Search for the cell housing the specified text and yield its (X, Y) center coordinate. 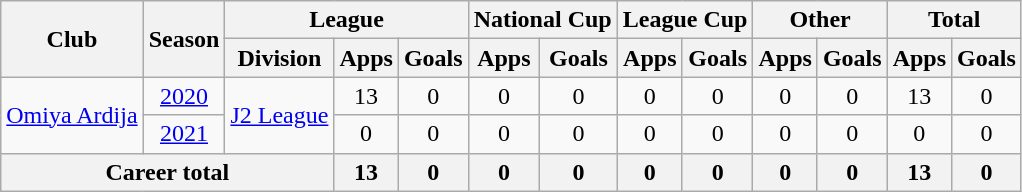
J2 League (280, 115)
2021 (184, 134)
Career total (168, 172)
Division (280, 58)
Club (72, 39)
League (346, 20)
Total (954, 20)
League Cup (685, 20)
Other (820, 20)
National Cup (542, 20)
Season (184, 39)
2020 (184, 96)
Omiya Ardija (72, 115)
